Scan for the cell matching the given text and deliver its [X, Y] coordinate at center. 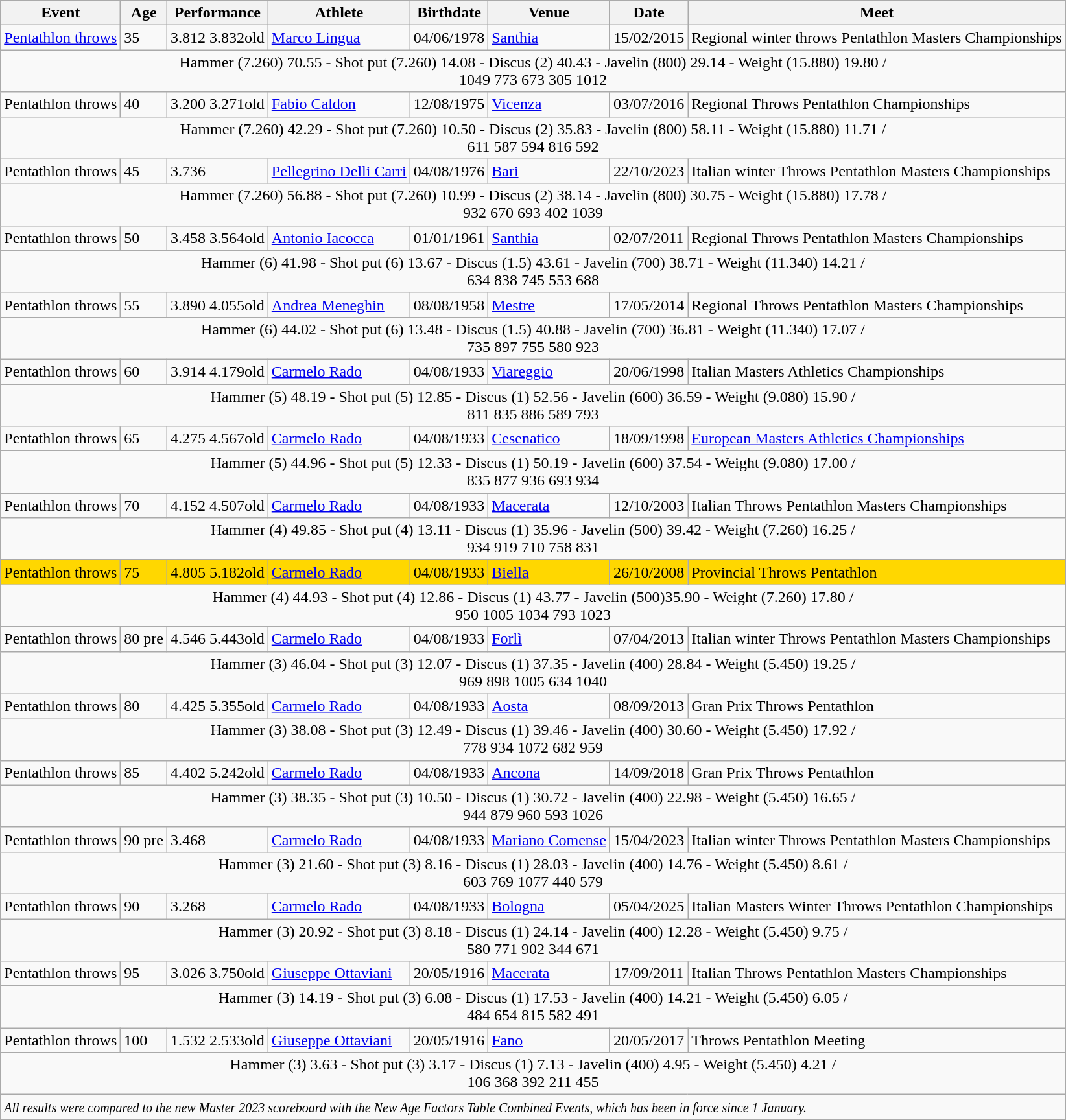
20/05/2017 [648, 1040]
Hammer (7.260) 70.55 - Shot put (7.260) 14.08 - Discus (2) 40.43 - Javelin (800) 29.14 - Weight (15.880) 19.80 /1049 773 673 305 1012 [533, 71]
3.200 3.271old [218, 104]
Hammer (7.260) 56.88 - Shot put (7.260) 10.99 - Discus (2) 38.14 - Javelin (800) 30.75 - Weight (15.880) 17.78 /932 670 693 402 1039 [533, 205]
4.152 4.507old [218, 506]
100 [144, 1040]
Forlì [549, 639]
95 [144, 974]
Regional Throws Pentathlon Championships [877, 104]
4.425 5.355old [218, 706]
18/09/1998 [648, 439]
17/05/2014 [648, 305]
3.914 4.179old [218, 371]
Bari [549, 171]
Hammer (5) 48.19 - Shot put (5) 12.85 - Discus (1) 52.56 - Javelin (600) 36.59 - Weight (9.080) 15.90 /811 835 886 589 793 [533, 404]
Hammer (3) 46.04 - Shot put (3) 12.07 - Discus (1) 37.35 - Javelin (400) 28.84 - Weight (5.450) 19.25 /969 898 1005 634 1040 [533, 673]
Mestre [549, 305]
4.546 5.443old [218, 639]
3.268 [218, 906]
Hammer (6) 44.02 - Shot put (6) 13.48 - Discus (1.5) 40.88 - Javelin (700) 36.81 - Weight (11.340) 17.07 /735 897 755 580 923 [533, 338]
Bologna [549, 906]
70 [144, 506]
1.532 2.533old [218, 1040]
07/04/2013 [648, 639]
50 [144, 238]
Cesenatico [549, 439]
05/04/2025 [648, 906]
14/09/2018 [648, 773]
Ancona [549, 773]
3.458 3.564old [218, 238]
Event [61, 13]
35 [144, 38]
European Masters Athletics Championships [877, 439]
3.468 [218, 839]
Hammer (3) 38.35 - Shot put (3) 10.50 - Discus (1) 30.72 - Javelin (400) 22.98 - Weight (5.450) 16.65 /944 879 960 593 1026 [533, 806]
Hammer (4) 49.85 - Shot put (4) 13.11 - Discus (1) 35.96 - Javelin (500) 39.42 - Weight (7.260) 16.25 /934 919 710 758 831 [533, 539]
22/10/2023 [648, 171]
85 [144, 773]
Throws Pentathlon Meeting [877, 1040]
3.890 4.055old [218, 305]
Hammer (3) 38.08 - Shot put (3) 12.49 - Discus (1) 39.46 - Javelin (400) 30.60 - Weight (5.450) 17.92 /778 934 1072 682 959 [533, 739]
Hammer (7.260) 42.29 - Shot put (7.260) 10.50 - Discus (2) 35.83 - Javelin (800) 58.11 - Weight (15.880) 11.71 /611 587 594 816 592 [533, 137]
Age [144, 13]
90 [144, 906]
Viareggio [549, 371]
65 [144, 439]
Vicenza [549, 104]
80 pre [144, 639]
Aosta [549, 706]
08/08/1958 [449, 305]
04/08/1976 [449, 171]
75 [144, 572]
Hammer (5) 44.96 - Shot put (5) 12.33 - Discus (1) 50.19 - Javelin (600) 37.54 - Weight (9.080) 17.00 /835 877 936 693 934 [533, 472]
90 pre [144, 839]
Hammer (3) 14.19 - Shot put (3) 6.08 - Discus (1) 17.53 - Javelin (400) 14.21 - Weight (5.450) 6.05 /484 654 815 582 491 [533, 1007]
01/01/1961 [449, 238]
Meet [877, 13]
08/09/2013 [648, 706]
Italian Masters Winter Throws Pentathlon Championships [877, 906]
Performance [218, 13]
Hammer (4) 44.93 - Shot put (4) 12.86 - Discus (1) 43.77 - Javelin (500)35.90 - Weight (7.260) 17.80 /950 1005 1034 793 1023 [533, 605]
Mariano Comense [549, 839]
40 [144, 104]
60 [144, 371]
17/09/2011 [648, 974]
Italian Masters Athletics Championships [877, 371]
Date [648, 13]
3.026 3.750old [218, 974]
Antonio Iacocca [338, 238]
Fano [549, 1040]
Marco Lingua [338, 38]
Biella [549, 572]
45 [144, 171]
15/02/2015 [648, 38]
4.402 5.242old [218, 773]
02/07/2011 [648, 238]
3.736 [218, 171]
Provincial Throws Pentathlon [877, 572]
3.812 3.832old [218, 38]
Hammer (6) 41.98 - Shot put (6) 13.67 - Discus (1.5) 43.61 - Javelin (700) 38.71 - Weight (11.340) 14.21 /634 838 745 553 688 [533, 271]
4.275 4.567old [218, 439]
Athlete [338, 13]
03/07/2016 [648, 104]
04/06/1978 [449, 38]
Hammer (3) 20.92 - Shot put (3) 8.18 - Discus (1) 24.14 - Javelin (400) 12.28 - Weight (5.450) 9.75 /580 771 902 344 671 [533, 940]
Pellegrino Delli Carri [338, 171]
15/04/2023 [648, 839]
4.805 5.182old [218, 572]
Regional winter throws Pentathlon Masters Championships [877, 38]
Hammer (3) 21.60 - Shot put (3) 8.16 - Discus (1) 28.03 - Javelin (400) 14.76 - Weight (5.450) 8.61 /603 769 1077 440 579 [533, 872]
Fabio Caldon [338, 104]
12/10/2003 [648, 506]
Hammer (3) 3.63 - Shot put (3) 3.17 - Discus (1) 7.13 - Javelin (400) 4.95 - Weight (5.450) 4.21 /106 368 392 211 455 [533, 1073]
All results were compared to the new Master 2023 scoreboard with the New Age Factors Table Combined Events, which has been in force since 1 January. [533, 1107]
Birthdate [449, 13]
80 [144, 706]
20/06/1998 [648, 371]
12/08/1975 [449, 104]
26/10/2008 [648, 572]
Venue [549, 13]
55 [144, 305]
Andrea Meneghin [338, 305]
